Extract the [x, y] coordinate from the center of the cell holding the provided text.  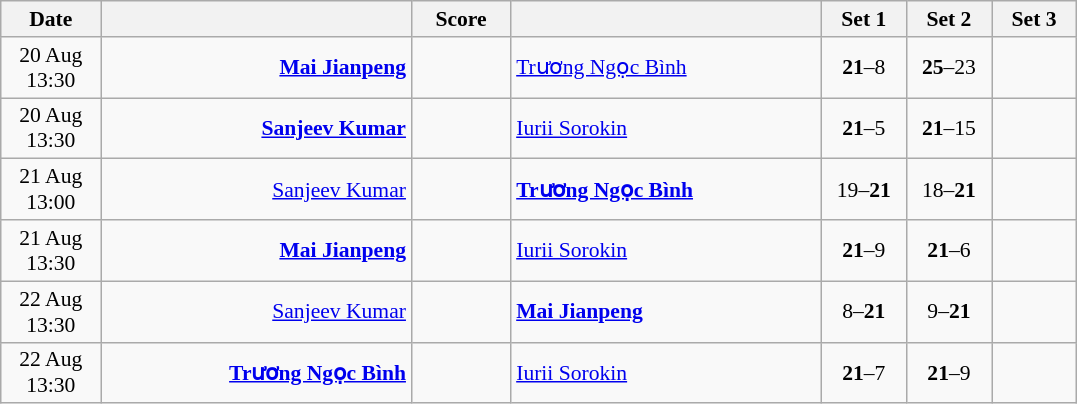
8–21 [864, 312]
Set 2 [948, 19]
21–7 [864, 372]
25–23 [948, 68]
Set 1 [864, 19]
18–21 [948, 190]
21–5 [864, 128]
21–6 [948, 250]
21 Aug13:00 [51, 190]
21–15 [948, 128]
Set 3 [1034, 19]
Score [461, 19]
Date [51, 19]
19–21 [864, 190]
21 Aug13:30 [51, 250]
9–21 [948, 312]
21–8 [864, 68]
